Capture the cell that displays the provided text and extract its (x, y) central coordinate. 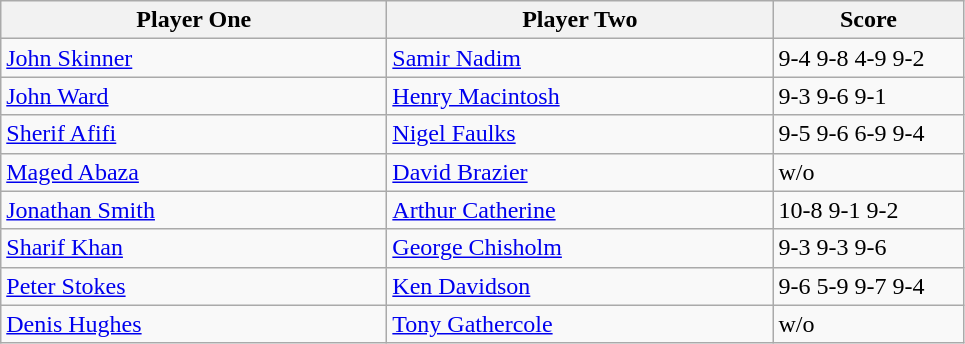
Sharif Khan (194, 248)
Denis Hughes (194, 324)
John Ward (194, 96)
Sherif Afifi (194, 134)
9-6 5-9 9-7 9-4 (868, 286)
Peter Stokes (194, 286)
9-3 9-6 9-1 (868, 96)
Score (868, 20)
John Skinner (194, 58)
10-8 9-1 9-2 (868, 210)
George Chisholm (580, 248)
Tony Gathercole (580, 324)
9-3 9-3 9-6 (868, 248)
David Brazier (580, 172)
Ken Davidson (580, 286)
Samir Nadim (580, 58)
Henry Macintosh (580, 96)
Player One (194, 20)
Maged Abaza (194, 172)
Jonathan Smith (194, 210)
Nigel Faulks (580, 134)
9-5 9-6 6-9 9-4 (868, 134)
Player Two (580, 20)
Arthur Catherine (580, 210)
9-4 9-8 4-9 9-2 (868, 58)
